Capture the cell that displays the provided text and extract its [x, y] central coordinate. 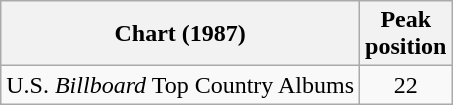
Chart (1987) [180, 34]
Peakposition [406, 34]
U.S. Billboard Top Country Albums [180, 85]
22 [406, 85]
